Extract the (X, Y) coordinate from the center of the cell holding the provided text.  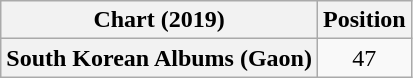
Position (364, 20)
47 (364, 58)
Chart (2019) (160, 20)
South Korean Albums (Gaon) (160, 58)
